Capture the cell that displays the provided text and extract its (x, y) central coordinate. 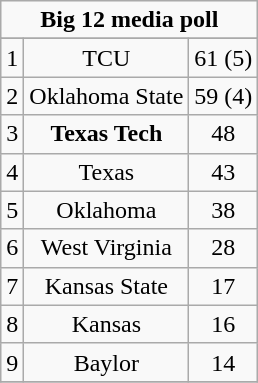
61 (5) (224, 58)
West Virginia (106, 248)
Oklahoma (106, 210)
6 (12, 248)
1 (12, 58)
TCU (106, 58)
Big 12 media poll (130, 20)
4 (12, 172)
3 (12, 134)
9 (12, 362)
38 (224, 210)
Oklahoma State (106, 96)
5 (12, 210)
43 (224, 172)
17 (224, 286)
Kansas State (106, 286)
14 (224, 362)
59 (4) (224, 96)
28 (224, 248)
Texas Tech (106, 134)
8 (12, 324)
16 (224, 324)
Kansas (106, 324)
Baylor (106, 362)
Texas (106, 172)
7 (12, 286)
2 (12, 96)
48 (224, 134)
